Determine the (X, Y) coordinate at the center of the cell enclosing the given text.  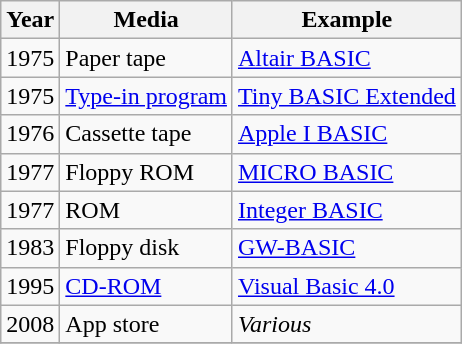
MICRO BASIC (346, 172)
Media (146, 20)
Year (30, 20)
GW-BASIC (346, 248)
Apple I BASIC (346, 134)
Floppy ROM (146, 172)
Paper tape (146, 58)
App store (146, 324)
Integer BASIC (346, 210)
Cassette tape (146, 134)
Floppy disk (146, 248)
Type-in program (146, 96)
2008 (30, 324)
Visual Basic 4.0 (346, 286)
1976 (30, 134)
Example (346, 20)
Altair BASIC (346, 58)
Tiny BASIC Extended (346, 96)
ROM (146, 210)
Various (346, 324)
1995 (30, 286)
1983 (30, 248)
CD-ROM (146, 286)
